For the text-containing cell, return its midpoint in (X, Y) coordinate format. 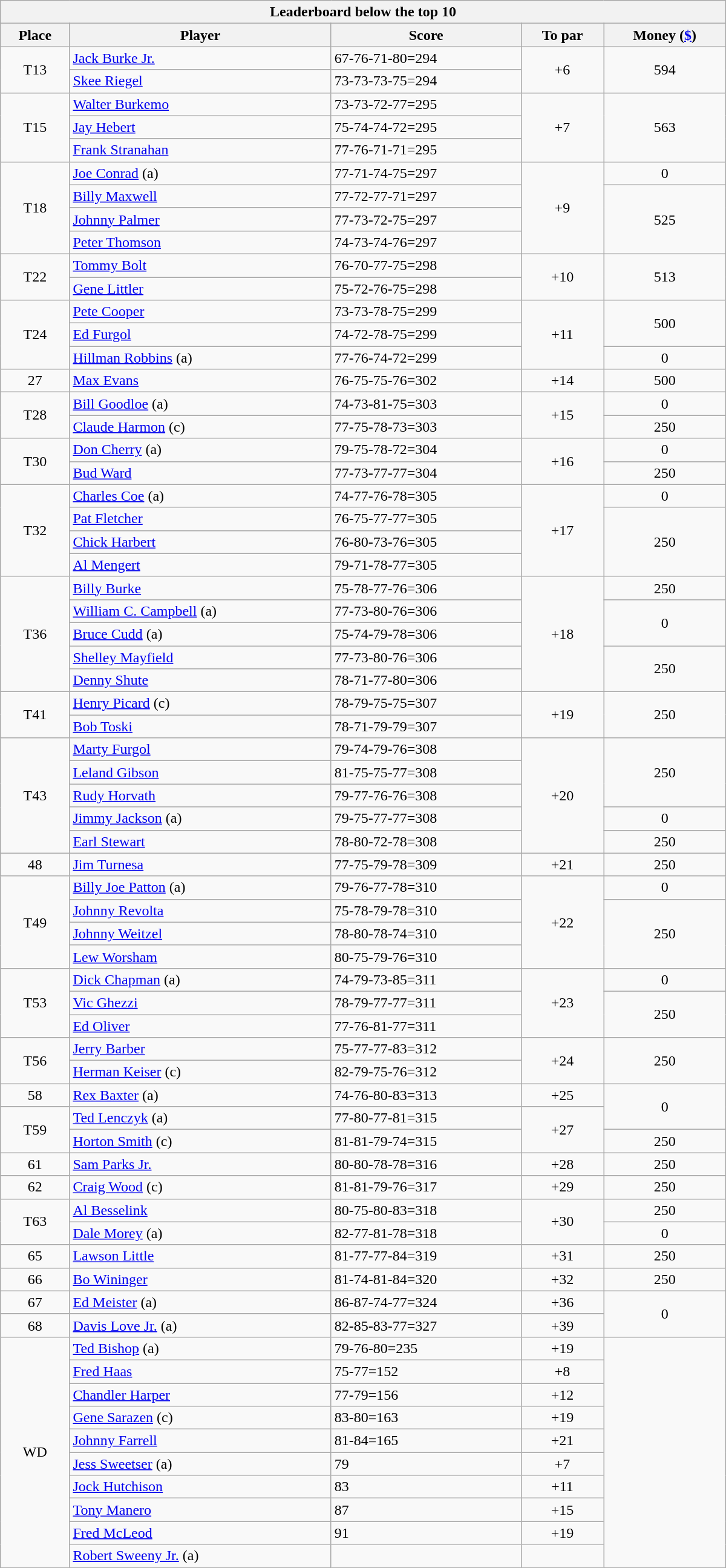
T30 (35, 461)
Bill Goodloe (a) (200, 404)
T24 (35, 335)
Chandler Harper (200, 1394)
67 (35, 1302)
T28 (35, 415)
+12 (563, 1394)
78-79-77-77=311 (426, 1003)
Johnny Revolta (200, 911)
Shelley Mayfield (200, 657)
74-72-78-75=299 (426, 335)
79 (426, 1464)
Henry Picard (c) (200, 703)
Billy Maxwell (200, 196)
79-76-80=235 (426, 1348)
27 (35, 381)
563 (664, 127)
Sam Parks Jr. (200, 1164)
+10 (563, 277)
Johnny Farrell (200, 1441)
Ted Lenczyk (a) (200, 1118)
525 (664, 219)
74-73-74-76=297 (426, 242)
78-79-75-75=307 (426, 703)
77-76-74-72=299 (426, 358)
Pete Cooper (200, 312)
+27 (563, 1130)
77-72-77-71=297 (426, 196)
81-77-77-84=319 (426, 1256)
77-79=156 (426, 1394)
Vic Ghezzi (200, 1003)
73-73-73-75=294 (426, 81)
+31 (563, 1256)
74-76-80-83=313 (426, 1095)
74-79-73-85=311 (426, 980)
+32 (563, 1279)
Johnny Weitzel (200, 934)
Frank Stranahan (200, 150)
Jimmy Jackson (a) (200, 819)
+20 (563, 796)
78-80-72-78=308 (426, 842)
77-76-81-77=311 (426, 1026)
76-70-77-75=298 (426, 265)
83-80=163 (426, 1418)
65 (35, 1256)
Jerry Barber (200, 1049)
+24 (563, 1061)
Walter Burkemo (200, 104)
Player (200, 35)
82-77-81-78=318 (426, 1233)
Ed Meister (a) (200, 1302)
Jay Hebert (200, 127)
75-74-79-78=306 (426, 634)
76-75-77-77=305 (426, 519)
Earl Stewart (200, 842)
+30 (563, 1222)
77-75-78-73=303 (426, 427)
91 (426, 1533)
Bruce Cudd (a) (200, 634)
76-80-73-76=305 (426, 542)
80-80-78-78=316 (426, 1164)
74-73-81-75=303 (426, 404)
Ed Furgol (200, 335)
79-76-77-78=310 (426, 888)
Claude Harmon (c) (200, 427)
T15 (35, 127)
Gene Littler (200, 289)
Billy Joe Patton (a) (200, 888)
Marty Furgol (200, 749)
WD (35, 1452)
78-71-79-79=307 (426, 726)
67-76-71-80=294 (426, 58)
Rudy Horvath (200, 796)
Jim Turnesa (200, 865)
Score (426, 35)
73-73-72-77=295 (426, 104)
Jess Sweetser (a) (200, 1464)
Money ($) (664, 35)
81-81-79-76=317 (426, 1187)
61 (35, 1164)
Rex Baxter (a) (200, 1095)
Skee Riegel (200, 81)
68 (35, 1325)
79-75-77-77=308 (426, 819)
Charles Coe (a) (200, 496)
T41 (35, 715)
75-77=152 (426, 1371)
+36 (563, 1302)
Dale Morey (a) (200, 1233)
Dick Chapman (a) (200, 980)
Fred Haas (200, 1371)
513 (664, 277)
T43 (35, 796)
83 (426, 1487)
594 (664, 70)
Fred McLeod (200, 1533)
82-85-83-77=327 (426, 1325)
78-80-78-74=310 (426, 934)
86-87-74-77=324 (426, 1302)
Leaderboard below the top 10 (363, 12)
81-74-81-84=320 (426, 1279)
Herman Keiser (c) (200, 1072)
Jack Burke Jr. (200, 58)
Al Besselink (200, 1210)
Pat Fletcher (200, 519)
+18 (563, 634)
74-77-76-78=305 (426, 496)
T18 (35, 208)
Hillman Robbins (a) (200, 358)
79-74-79-76=308 (426, 749)
Al Mengert (200, 565)
Tony Manero (200, 1510)
77-71-74-75=297 (426, 173)
+16 (563, 461)
Chick Harbert (200, 542)
+6 (563, 70)
81-81-79-74=315 (426, 1141)
T22 (35, 277)
Lew Worsham (200, 957)
Don Cherry (a) (200, 450)
Max Evans (200, 381)
80-75-79-76=310 (426, 957)
+17 (563, 530)
75-77-77-83=312 (426, 1049)
To par (563, 35)
+14 (563, 381)
Bob Toski (200, 726)
81-84=165 (426, 1441)
Robert Sweeny Jr. (a) (200, 1556)
82-79-75-76=312 (426, 1072)
+39 (563, 1325)
T53 (35, 1003)
T32 (35, 530)
62 (35, 1187)
Billy Burke (200, 588)
75-74-74-72=295 (426, 127)
T56 (35, 1061)
Craig Wood (c) (200, 1187)
Ed Oliver (200, 1026)
T63 (35, 1222)
Jock Hutchison (200, 1487)
Johnny Palmer (200, 219)
79-77-76-76=308 (426, 796)
58 (35, 1095)
79-71-78-77=305 (426, 565)
Tommy Bolt (200, 265)
Place (35, 35)
77-75-79-78=309 (426, 865)
Davis Love Jr. (a) (200, 1325)
+22 (563, 922)
+28 (563, 1164)
Ted Bishop (a) (200, 1348)
75-78-77-76=306 (426, 588)
Joe Conrad (a) (200, 173)
77-73-77-77=304 (426, 473)
81-75-75-77=308 (426, 772)
77-76-71-71=295 (426, 150)
75-72-76-75=298 (426, 289)
Lawson Little (200, 1256)
Bud Ward (200, 473)
Gene Sarazen (c) (200, 1418)
73-73-78-75=299 (426, 312)
77-80-77-81=315 (426, 1118)
78-71-77-80=306 (426, 680)
77-73-72-75=297 (426, 219)
T36 (35, 634)
76-75-75-76=302 (426, 381)
T13 (35, 70)
T59 (35, 1130)
+23 (563, 1003)
+8 (563, 1371)
T49 (35, 922)
80-75-80-83=318 (426, 1210)
+9 (563, 208)
+25 (563, 1095)
+29 (563, 1187)
66 (35, 1279)
75-78-79-78=310 (426, 911)
Peter Thomson (200, 242)
Leland Gibson (200, 772)
Bo Wininger (200, 1279)
William C. Campbell (a) (200, 611)
Horton Smith (c) (200, 1141)
Denny Shute (200, 680)
48 (35, 865)
79-75-78-72=304 (426, 450)
87 (426, 1510)
